Return (x, y) of the center of cell containing provided text 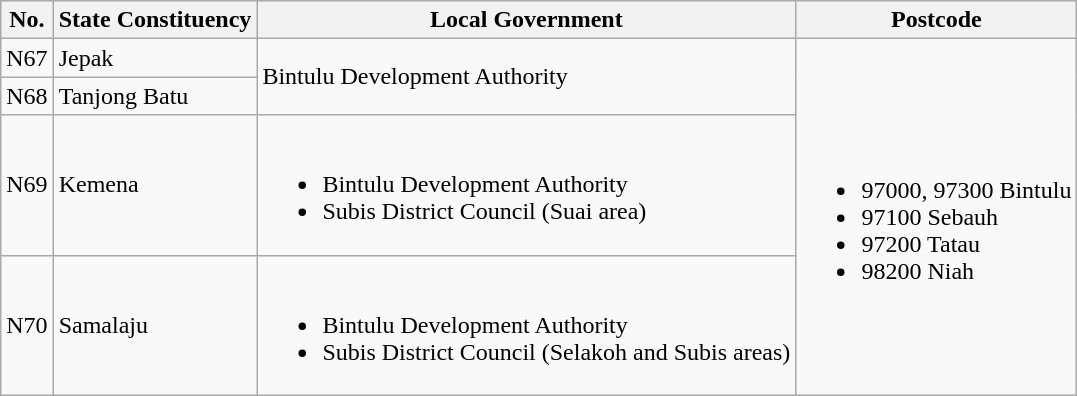
Local Government (526, 20)
Jepak (155, 58)
N67 (27, 58)
N69 (27, 185)
Bintulu Development AuthoritySubis District Council (Selakoh and Subis areas) (526, 325)
No. (27, 20)
Bintulu Development Authority (526, 77)
97000, 97300 Bintulu97100 Sebauh97200 Tatau98200 Niah (936, 217)
Kemena (155, 185)
Samalaju (155, 325)
Tanjong Batu (155, 96)
Postcode (936, 20)
N70 (27, 325)
Bintulu Development AuthoritySubis District Council (Suai area) (526, 185)
State Constituency (155, 20)
N68 (27, 96)
